Output the (X, Y) coordinate of the center of the cell containing the given text.  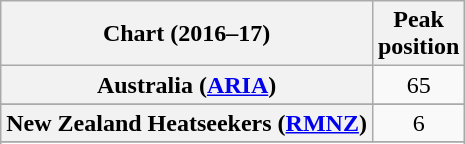
New Zealand Heatseekers (RMNZ) (187, 123)
Chart (2016–17) (187, 34)
65 (418, 85)
Peak position (418, 34)
Australia (ARIA) (187, 85)
6 (418, 123)
